Provide the (X, Y) coordinate of the cell's center where the given text is located.  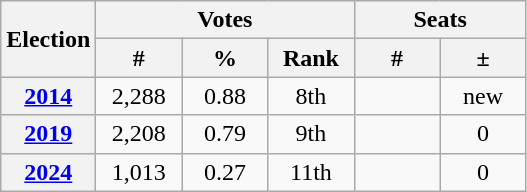
Seats (440, 20)
Rank (311, 58)
% (225, 58)
2,208 (139, 134)
2,288 (139, 96)
2019 (48, 134)
Election (48, 39)
0.88 (225, 96)
1,013 (139, 172)
± (483, 58)
11th (311, 172)
0.79 (225, 134)
0.27 (225, 172)
2024 (48, 172)
8th (311, 96)
9th (311, 134)
Votes (225, 20)
2014 (48, 96)
new (483, 96)
